Determine the [x, y] coordinate at the center of the cell enclosing the given text.  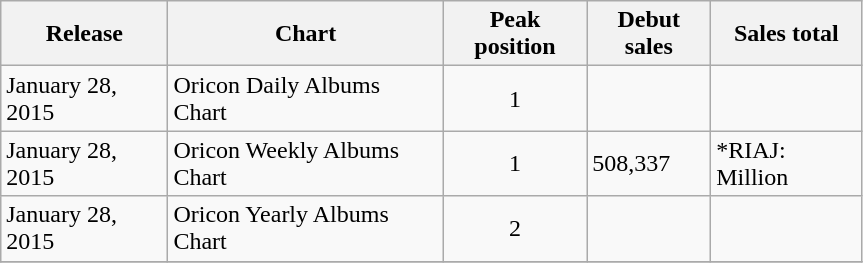
Oricon Daily Albums Chart [306, 98]
Peak position [515, 34]
Oricon Weekly Albums Chart [306, 164]
2 [515, 228]
Release [84, 34]
Chart [306, 34]
Sales total [786, 34]
Debut sales [649, 34]
Oricon Yearly Albums Chart [306, 228]
*RIAJ: Million [786, 164]
508,337 [649, 164]
